Return [X, Y] of the center of cell containing provided text 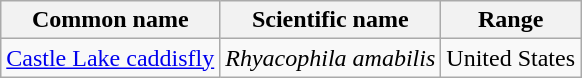
United States [511, 58]
Castle Lake caddisfly [110, 58]
Scientific name [330, 20]
Range [511, 20]
Common name [110, 20]
Rhyacophila amabilis [330, 58]
